For the text-containing cell, return its midpoint in [x, y] coordinate format. 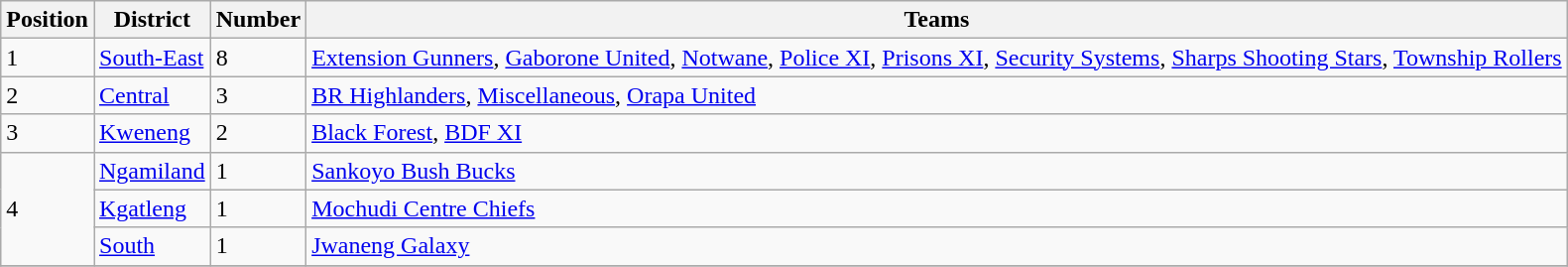
Black Forest, BDF XI [937, 133]
Ngamiland [152, 171]
Position [48, 20]
Kweneng [152, 133]
South [152, 246]
Central [152, 95]
Jwaneng Galaxy [937, 246]
8 [258, 58]
Mochudi Centre Chiefs [937, 208]
District [152, 20]
Sankoyo Bush Bucks [937, 171]
Extension Gunners, Gaborone United, Notwane, Police XI, Prisons XI, Security Systems, Sharps Shooting Stars, Township Rollers [937, 58]
South-East [152, 58]
4 [48, 208]
Number [258, 20]
BR Highlanders, Miscellaneous, Orapa United [937, 95]
Teams [937, 20]
Kgatleng [152, 208]
